Detect which cell encompasses the target text, then output its (X, Y) center coordinate. 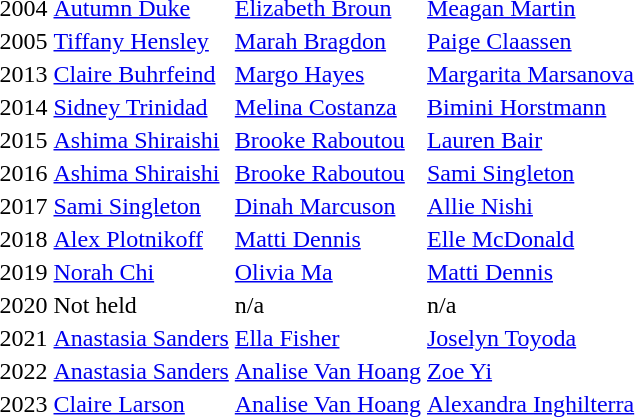
Zoe Yi (530, 371)
Joselyn Toyoda (530, 338)
Margarita Marsanova (530, 74)
Elle McDonald (530, 239)
Bimini Horstmann (530, 107)
Tiffany Hensley (141, 41)
Sidney Trinidad (141, 107)
Analise Van Hoang (328, 371)
Olivia Ma (328, 272)
Claire Buhrfeind (141, 74)
Margo Hayes (328, 74)
Norah Chi (141, 272)
Alex Plotnikoff (141, 239)
Not held (141, 305)
Ella Fisher (328, 338)
Allie Nishi (530, 206)
Paige Claassen (530, 41)
Lauren Bair (530, 140)
Marah Bragdon (328, 41)
Melina Costanza (328, 107)
Dinah Marcuson (328, 206)
